Output the (x, y) coordinate of the center of the cell containing the given text.  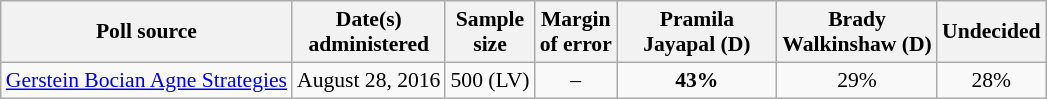
– (576, 80)
500 (LV) (490, 80)
43% (697, 80)
PramilaJayapal (D) (697, 32)
August 28, 2016 (368, 80)
Poll source (146, 32)
BradyWalkinshaw (D) (857, 32)
Gerstein Bocian Agne Strategies (146, 80)
Undecided (991, 32)
28% (991, 80)
Samplesize (490, 32)
Date(s)administered (368, 32)
Marginof error (576, 32)
29% (857, 80)
